Output the (x, y) coordinate of the center of the cell containing the given text.  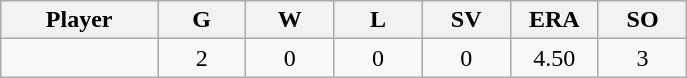
L (378, 20)
W (290, 20)
3 (642, 58)
SO (642, 20)
ERA (554, 20)
SV (466, 20)
2 (202, 58)
4.50 (554, 58)
Player (80, 20)
G (202, 20)
